Scan for the cell matching the given text and deliver its [X, Y] coordinate at center. 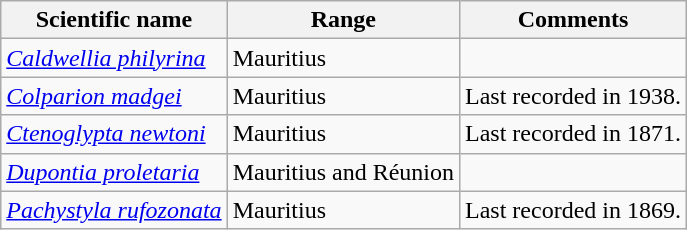
Scientific name [114, 20]
Mauritius and Réunion [343, 172]
Colparion madgei [114, 96]
Range [343, 20]
Comments [574, 20]
Ctenoglypta newtoni [114, 134]
Last recorded in 1869. [574, 210]
Last recorded in 1871. [574, 134]
Dupontia proletaria [114, 172]
Pachystyla rufozonata [114, 210]
Last recorded in 1938. [574, 96]
Caldwellia philyrina [114, 58]
